Extract the [X, Y] coordinate from the center of the cell holding the provided text.  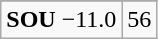
56 [140, 20]
SOU −11.0 [62, 20]
